Extract the [x, y] coordinate from the center of the cell holding the provided text.  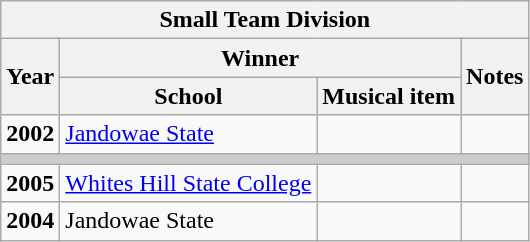
Whites Hill State College [188, 183]
Year [30, 77]
2005 [30, 183]
2002 [30, 134]
Notes [495, 77]
Musical item [389, 96]
Winner [260, 58]
2004 [30, 221]
School [188, 96]
Small Team Division [265, 20]
